Provide the [X, Y] coordinate of the cell's center where the given text is located.  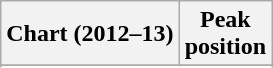
Chart (2012–13) [90, 34]
Peakposition [225, 34]
